Return the (x, y) coordinate for the center point of the cell that contains the specified text.  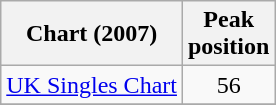
UK Singles Chart (92, 85)
Chart (2007) (92, 34)
Peakposition (228, 34)
56 (228, 85)
